Identify which cell holds the provided text, then report its [x, y] central coordinate. 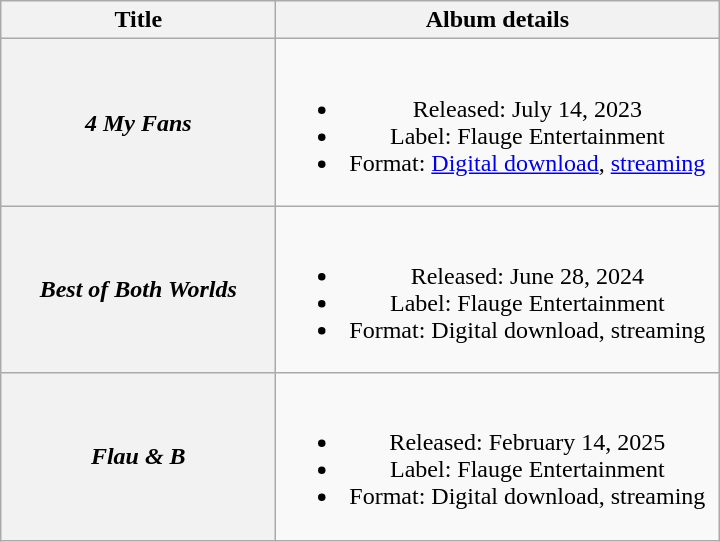
Best of Both Worlds [138, 290]
Released: February 14, 2025Label: Flauge EntertainmentFormat: Digital download, streaming [498, 456]
4 My Fans [138, 122]
Album details [498, 20]
Released: July 14, 2023Label: Flauge EntertainmentFormat: Digital download, streaming [498, 122]
Flau & B [138, 456]
Released: June 28, 2024Label: Flauge EntertainmentFormat: Digital download, streaming [498, 290]
Title [138, 20]
